Extract the (X, Y) coordinate from the center of the cell holding the provided text.  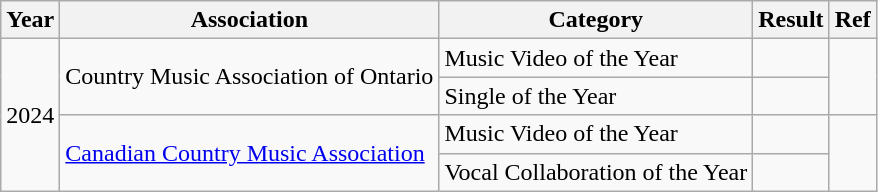
Category (596, 20)
Country Music Association of Ontario (250, 77)
Canadian Country Music Association (250, 153)
Ref (852, 20)
Single of the Year (596, 96)
Vocal Collaboration of the Year (596, 172)
Association (250, 20)
2024 (30, 115)
Result (791, 20)
Year (30, 20)
